Pinpoint the cell where the given text exists, returning its (X, Y) midpoint coordinate. 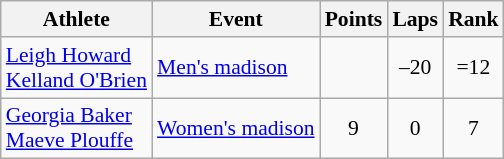
Women's madison (236, 128)
–20 (415, 68)
Leigh HowardKelland O'Brien (76, 68)
Points (354, 19)
Laps (415, 19)
Rank (474, 19)
7 (474, 128)
Athlete (76, 19)
Georgia BakerMaeve Plouffe (76, 128)
0 (415, 128)
9 (354, 128)
=12 (474, 68)
Event (236, 19)
Men's madison (236, 68)
